Determine the [x, y] coordinate at the center of the cell enclosing the given text.  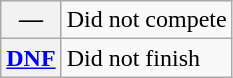
Did not compete [146, 20]
— [31, 20]
DNF [31, 58]
Did not finish [146, 58]
